Capture the cell that displays the provided text and extract its [X, Y] central coordinate. 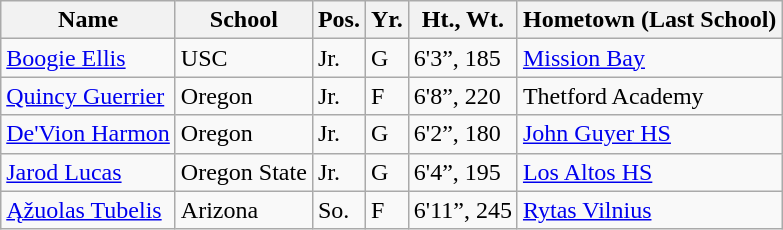
Arizona [244, 210]
Ąžuolas Tubelis [88, 210]
Hometown (Last School) [649, 20]
USC [244, 58]
6'4”, 195 [462, 172]
Oregon State [244, 172]
6'11”, 245 [462, 210]
Yr. [386, 20]
Mission Bay [649, 58]
Quincy Guerrier [88, 96]
School [244, 20]
De'Vion Harmon [88, 134]
Name [88, 20]
So. [338, 210]
6'3”, 185 [462, 58]
Los Altos HS [649, 172]
Pos. [338, 20]
Jarod Lucas [88, 172]
Boogie Ellis [88, 58]
6'2”, 180 [462, 134]
John Guyer HS [649, 134]
Thetford Academy [649, 96]
Ht., Wt. [462, 20]
Rytas Vilnius [649, 210]
6'8”, 220 [462, 96]
